Pinpoint the cell where the given text exists, returning its [X, Y] midpoint coordinate. 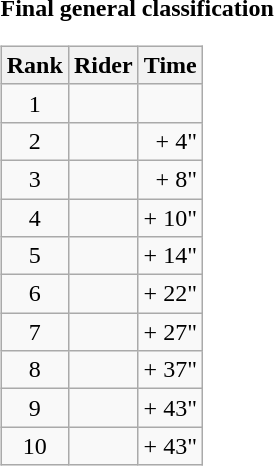
8 [34, 370]
Time [170, 65]
2 [34, 141]
7 [34, 332]
+ 27" [170, 332]
5 [34, 256]
9 [34, 408]
+ 22" [170, 294]
+ 37" [170, 370]
10 [34, 446]
1 [34, 103]
3 [34, 179]
+ 14" [170, 256]
+ 4" [170, 141]
4 [34, 217]
6 [34, 294]
Rank [34, 65]
Rider [103, 65]
+ 8" [170, 179]
+ 10" [170, 217]
